Detect which cell encompasses the target text, then output its (x, y) center coordinate. 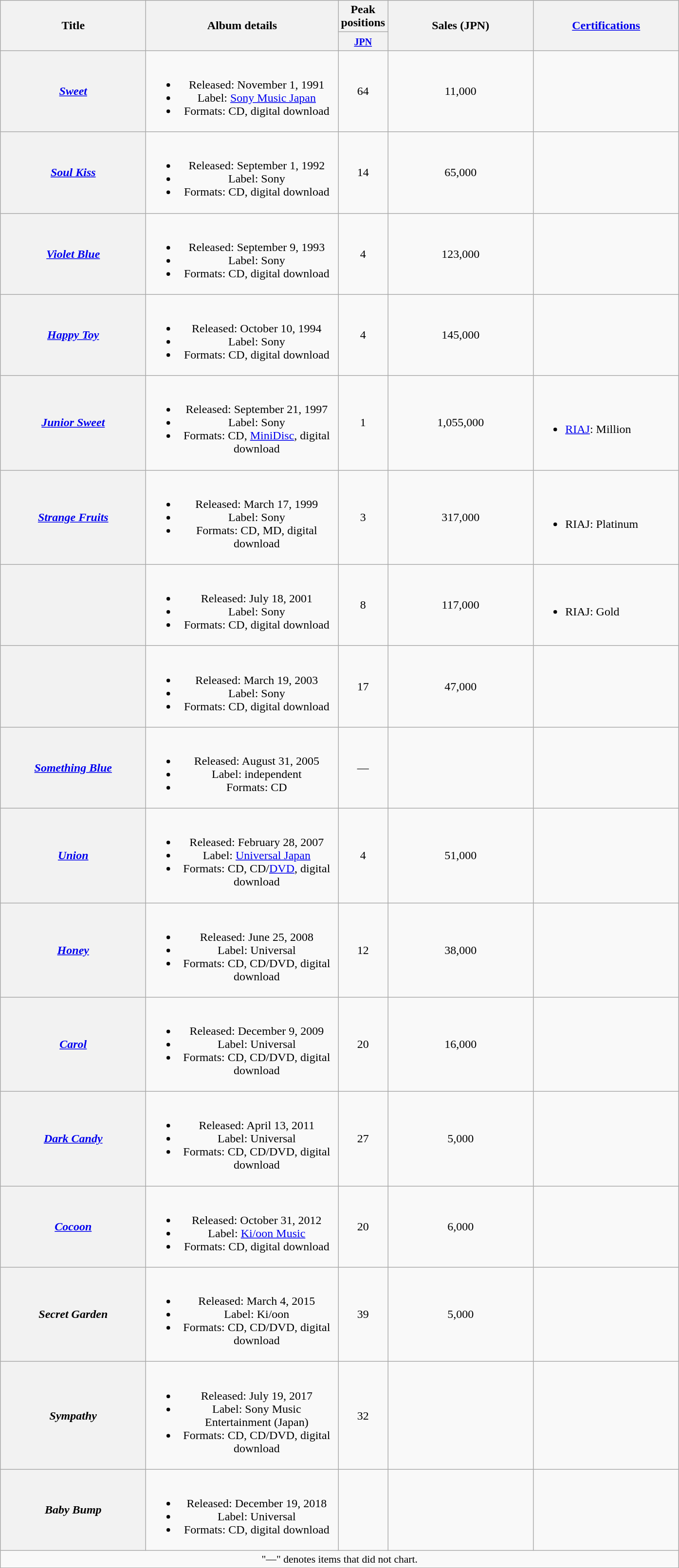
16,000 (460, 1045)
8 (363, 605)
Peak positions (363, 17)
Cocoon (73, 1227)
Something Blue (73, 768)
Junior Sweet (73, 423)
Released: June 25, 2008 Label: UniversalFormats: CD, CD/DVD, digital download (242, 950)
Title (73, 25)
RIAJ: Platinum (606, 517)
Album details (242, 25)
Released: November 1, 1991 Label: Sony Music JapanFormats: CD, digital download (242, 91)
Certifications (606, 25)
145,000 (460, 335)
RIAJ: Million (606, 423)
Released: October 31, 2012 Label: Ki/oon MusicFormats: CD, digital download (242, 1227)
Sweet (73, 91)
317,000 (460, 517)
39 (363, 1315)
Happy Toy (73, 335)
Released: December 9, 2009 Label: UniversalFormats: CD, CD/DVD, digital download (242, 1045)
Released: July 19, 2017 Label: Sony Music Entertainment (Japan)Formats: CD, CD/DVD, digital download (242, 1416)
Released: March 17, 1999 Label: SonyFormats: CD, MD, digital download (242, 517)
Released: September 21, 1997 Label: SonyFormats: CD, MiniDisc, digital download (242, 423)
117,000 (460, 605)
38,000 (460, 950)
1,055,000 (460, 423)
Baby Bump (73, 1510)
Strange Fruits (73, 517)
Sympathy (73, 1416)
Secret Garden (73, 1315)
"—" denotes items that did not chart. (340, 1559)
64 (363, 91)
Honey (73, 950)
Released: September 9, 1993 Label: SonyFormats: CD, digital download (242, 254)
Released: July 18, 2001 Label: SonyFormats: CD, digital download (242, 605)
6,000 (460, 1227)
123,000 (460, 254)
27 (363, 1139)
Released: October 10, 1994 Label: SonyFormats: CD, digital download (242, 335)
Released: February 28, 2007 Label: Universal JapanFormats: CD, CD/DVD, digital download (242, 855)
Violet Blue (73, 254)
14 (363, 172)
12 (363, 950)
Sales (JPN) (460, 25)
JPN (363, 41)
1 (363, 423)
RIAJ: Gold (606, 605)
— (363, 768)
51,000 (460, 855)
Released: September 1, 1992 Label: SonyFormats: CD, digital download (242, 172)
47,000 (460, 686)
11,000 (460, 91)
Carol (73, 1045)
Released: March 19, 2003 Label: SonyFormats: CD, digital download (242, 686)
Released: April 13, 2011 Label: UniversalFormats: CD, CD/DVD, digital download (242, 1139)
Soul Kiss (73, 172)
Union (73, 855)
65,000 (460, 172)
32 (363, 1416)
17 (363, 686)
3 (363, 517)
Released: August 31, 2005 Label: independentFormats: CD (242, 768)
Released: December 19, 2018 Label: UniversalFormats: CD, digital download (242, 1510)
Released: March 4, 2015 Label: Ki/oonFormats: CD, CD/DVD, digital download (242, 1315)
Dark Candy (73, 1139)
